Locate the cell with the specified text and output its (X, Y) center coordinate. 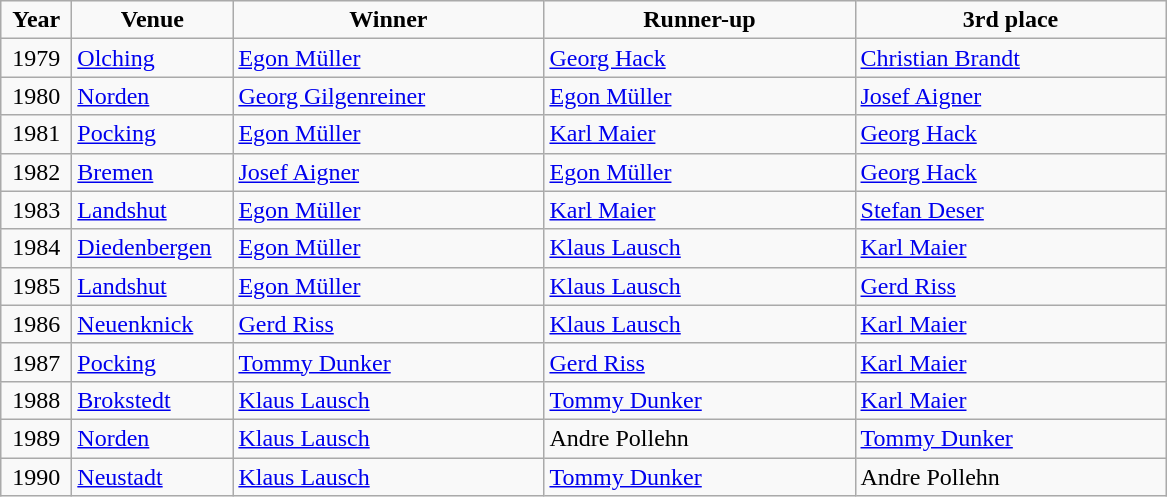
1988 (36, 400)
Stefan Deser (1010, 210)
Neuenknick (152, 324)
3rd place (1010, 20)
Brokstedt (152, 400)
Neustadt (152, 477)
Olching (152, 58)
1981 (36, 134)
Christian Brandt (1010, 58)
1979 (36, 58)
Year (36, 20)
Bremen (152, 172)
Runner-up (700, 20)
1989 (36, 438)
1990 (36, 477)
Diedenbergen (152, 248)
Winner (388, 20)
1985 (36, 286)
1980 (36, 96)
1983 (36, 210)
1987 (36, 362)
1982 (36, 172)
Venue (152, 20)
1986 (36, 324)
1984 (36, 248)
Georg Gilgenreiner (388, 96)
